Return the (x, y) coordinate for the center point of the cell that contains the specified text.  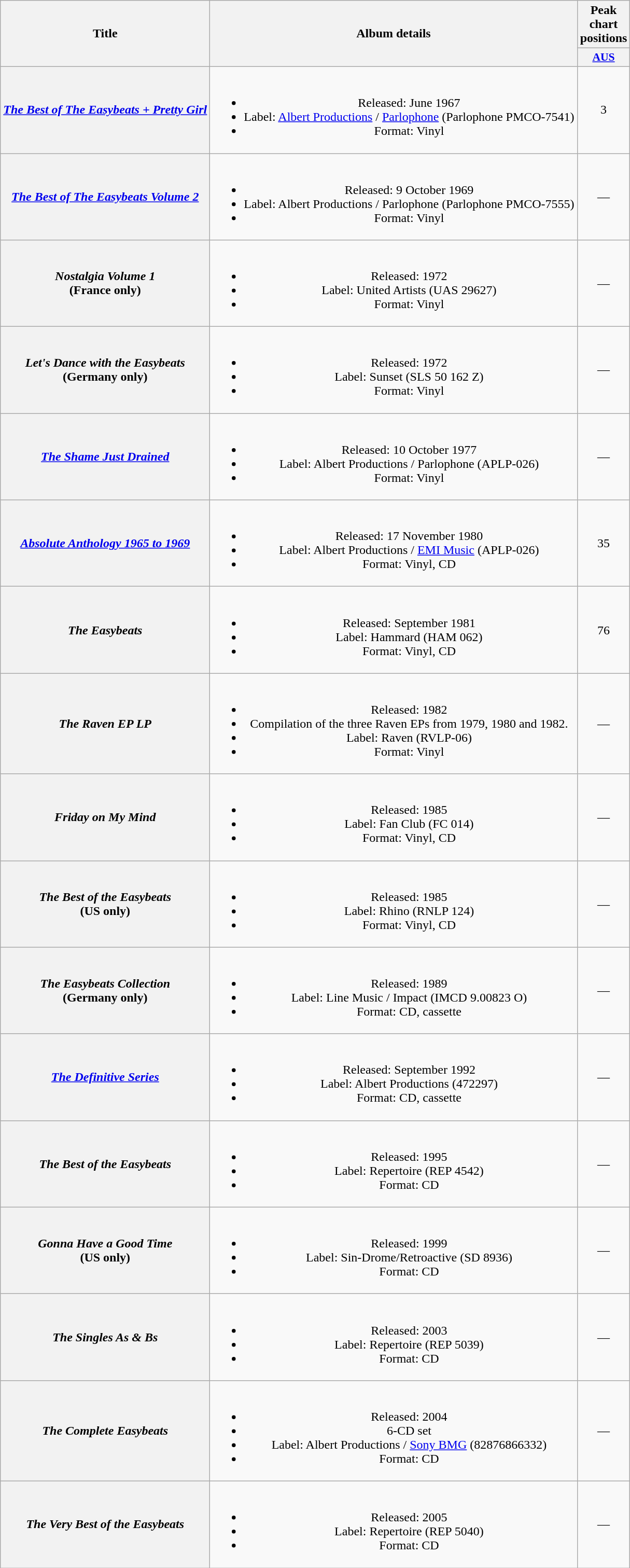
The Singles As & Bs (105, 1337)
The Best of the Easybeats (US only) (105, 904)
The Best of The Easybeats + Pretty Girl (105, 110)
Released: 10 October 1977Label: Albert Productions / Parlophone (APLP-026)Format: Vinyl (394, 456)
Released: 1972Label: Sunset (SLS 50 162 Z)Format: Vinyl (394, 370)
Released: 9 October 1969Label: Albert Productions / Parlophone (Parlophone PMCO-7555)Format: Vinyl (394, 197)
Absolute Anthology 1965 to 1969 (105, 544)
Let's Dance with the Easybeats (Germany only) (105, 370)
Peak chart positions (604, 24)
Released: 1989Label: Line Music / Impact (IMCD 9.00823 O)Format: CD, cassette (394, 991)
Released: 20046-CD setLabel: Albert Productions / Sony BMG (82876866332)Format: CD (394, 1431)
Friday on My Mind (105, 817)
Released: 2005Label: Repertoire (REP 5040)Format: CD (394, 1524)
Nostalgia Volume 1 (France only) (105, 283)
Released: June 1967Label: Albert Productions / Parlophone (Parlophone PMCO-7541)Format: Vinyl (394, 110)
Released: September 1992Label: Albert Productions (472297)Format: CD, cassette (394, 1077)
Released: 1985Label: Rhino (RNLP 124)Format: Vinyl, CD (394, 904)
Title (105, 34)
Album details (394, 34)
Released: 1999Label: Sin-Drome/Retroactive (SD 8936)Format: CD (394, 1250)
3 (604, 110)
The Raven EP LP (105, 724)
AUS (604, 58)
Released: September 1981Label: Hammard (HAM 062)Format: Vinyl, CD (394, 630)
Released: 1982Compilation of the three Raven EPs from 1979, 1980 and 1982.Label: Raven (RVLP-06)Format: Vinyl (394, 724)
The Best of the Easybeats (105, 1164)
The Easybeats (105, 630)
The Best of The Easybeats Volume 2 (105, 197)
Released: 1985Label: Fan Club (FC 014)Format: Vinyl, CD (394, 817)
76 (604, 630)
Released: 17 November 1980Label: Albert Productions / EMI Music (APLP-026)Format: Vinyl, CD (394, 544)
The Shame Just Drained (105, 456)
Gonna Have a Good Time (US only) (105, 1250)
Released: 1972Label: United Artists (UAS 29627)Format: Vinyl (394, 283)
The Complete Easybeats (105, 1431)
Released: 2003Label: Repertoire (REP 5039)Format: CD (394, 1337)
The Very Best of the Easybeats (105, 1524)
35 (604, 544)
The Easybeats Collection (Germany only) (105, 991)
Released: 1995Label: Repertoire (REP 4542)Format: CD (394, 1164)
The Definitive Series (105, 1077)
